Identify which cell holds the provided text, then report its (x, y) central coordinate. 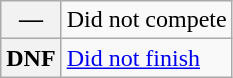
— (31, 20)
DNF (31, 58)
Did not finish (146, 58)
Did not compete (146, 20)
